From the cell containing the given text, extract its center point as (x, y) coordinate. 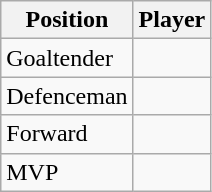
Goaltender (67, 58)
Defenceman (67, 96)
Player (172, 20)
Position (67, 20)
MVP (67, 172)
Forward (67, 134)
